Identify which cell holds the provided text, then report its (x, y) central coordinate. 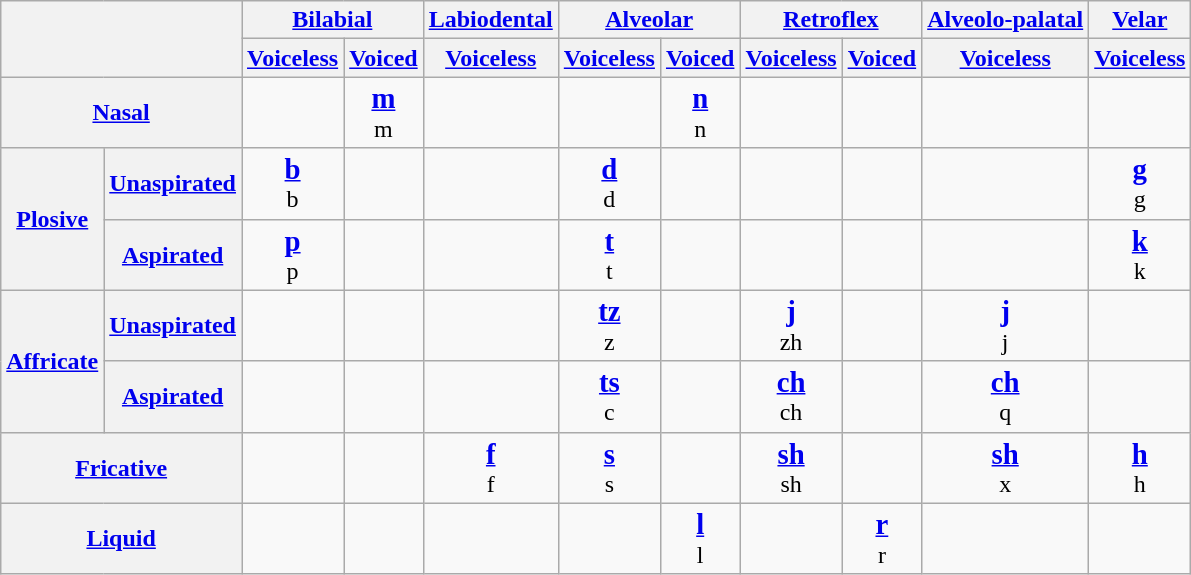
ch ch (791, 396)
Alveolar (649, 20)
l l (700, 538)
Velar (1140, 20)
Fricative (122, 468)
p p (293, 254)
j j (1006, 326)
Bilabial (333, 20)
Liquid (122, 538)
Labiodental (490, 20)
Nasal (122, 112)
h h (1140, 468)
Alveolo-palatal (1006, 20)
ch q (1006, 396)
Affricate (52, 361)
ts c (609, 396)
d d (609, 184)
b b (293, 184)
k k (1140, 254)
sh sh (791, 468)
s s (609, 468)
tz z (609, 326)
j zh (791, 326)
f f (490, 468)
Retroflex (831, 20)
sh x (1006, 468)
t t (609, 254)
m m (384, 112)
r r (882, 538)
Plosive (52, 219)
g g (1140, 184)
n n (700, 112)
